For the text-containing cell, return its midpoint in (x, y) coordinate format. 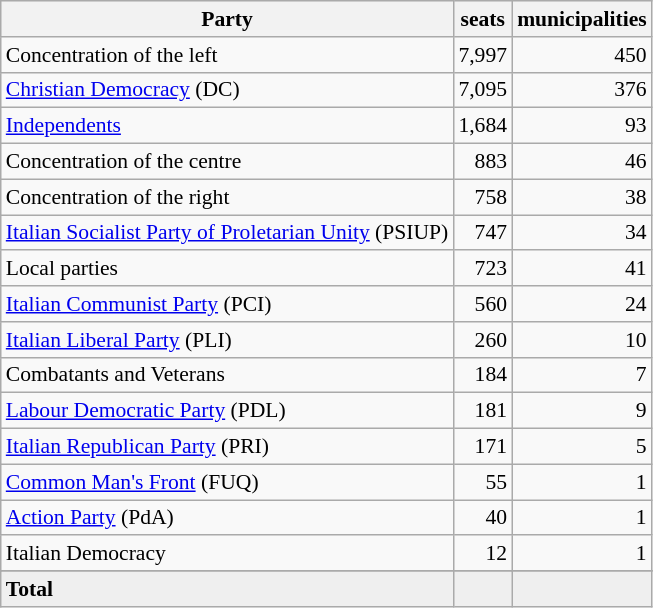
Local parties (228, 269)
Action Party (PdA) (228, 518)
747 (482, 233)
Common Man's Front (FUQ) (228, 482)
181 (482, 411)
Italian Liberal Party (PLI) (228, 340)
Italian Republican Party (PRI) (228, 447)
Concentration of the centre (228, 162)
1,684 (482, 126)
376 (582, 90)
171 (482, 447)
seats (482, 19)
758 (482, 197)
7,095 (482, 90)
Italian Socialist Party of Proletarian Unity (PSIUP) (228, 233)
38 (582, 197)
5 (582, 447)
10 (582, 340)
24 (582, 304)
40 (482, 518)
46 (582, 162)
723 (482, 269)
7,997 (482, 55)
municipalities (582, 19)
Christian Democracy (DC) (228, 90)
450 (582, 55)
883 (482, 162)
Concentration of the right (228, 197)
Combatants and Veterans (228, 375)
184 (482, 375)
Italian Communist Party (PCI) (228, 304)
93 (582, 126)
34 (582, 233)
41 (582, 269)
9 (582, 411)
Total (228, 589)
Independents (228, 126)
Labour Democratic Party (PDL) (228, 411)
55 (482, 482)
12 (482, 554)
560 (482, 304)
Party (228, 19)
Italian Democracy (228, 554)
7 (582, 375)
260 (482, 340)
Concentration of the left (228, 55)
